Identify which cell holds the provided text, then report its (X, Y) central coordinate. 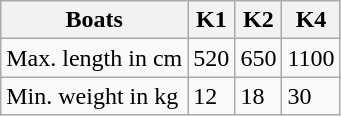
520 (212, 58)
Max. length in cm (94, 58)
12 (212, 96)
K2 (258, 20)
650 (258, 58)
30 (311, 96)
Min. weight in kg (94, 96)
18 (258, 96)
1100 (311, 58)
K4 (311, 20)
Boats (94, 20)
K1 (212, 20)
